Find where the given text appears and provide that cell's center as (x, y) coordinate. 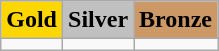
Silver (98, 20)
Gold (32, 20)
Bronze (176, 20)
